Identify which cell holds the provided text, then report its (X, Y) central coordinate. 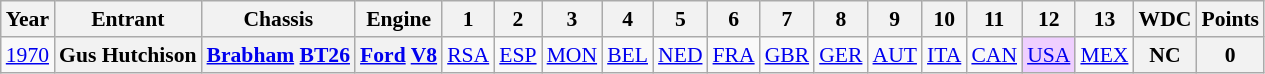
3 (572, 19)
FRA (734, 55)
Year (28, 19)
AUT (894, 55)
ITA (944, 55)
BEL (628, 55)
6 (734, 19)
1970 (28, 55)
Entrant (128, 19)
10 (944, 19)
Points (1230, 19)
WDC (1164, 19)
ESP (518, 55)
Brabham BT26 (278, 55)
CAN (994, 55)
12 (1048, 19)
MON (572, 55)
Gus Hutchison (128, 55)
13 (1104, 19)
2 (518, 19)
7 (788, 19)
9 (894, 19)
5 (680, 19)
Ford V8 (398, 55)
USA (1048, 55)
NED (680, 55)
8 (840, 19)
GBR (788, 55)
4 (628, 19)
GER (840, 55)
1 (468, 19)
11 (994, 19)
NC (1164, 55)
Engine (398, 19)
0 (1230, 55)
RSA (468, 55)
MEX (1104, 55)
Chassis (278, 19)
